Find where the given text appears and provide that cell's center as [x, y] coordinate. 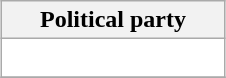
Political party [113, 20]
